From the cell containing the given text, extract its center point as (X, Y) coordinate. 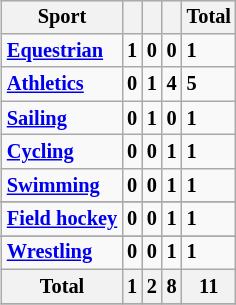
Sport (62, 17)
2 (152, 286)
5 (209, 84)
Equestrian (62, 51)
Swimming (62, 185)
Athletics (62, 84)
11 (209, 286)
Field hockey (62, 219)
Cycling (62, 152)
Wrestling (62, 253)
4 (172, 84)
8 (172, 286)
Sailing (62, 118)
